Locate the cell with the specified text and output its [X, Y] center coordinate. 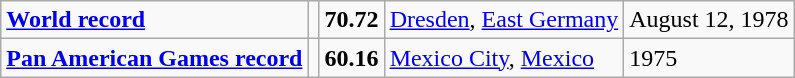
August 12, 1978 [709, 20]
World record [154, 20]
60.16 [352, 58]
1975 [709, 58]
Mexico City, Mexico [504, 58]
70.72 [352, 20]
Dresden, East Germany [504, 20]
Pan American Games record [154, 58]
